Pinpoint the cell where the given text exists, returning its (x, y) midpoint coordinate. 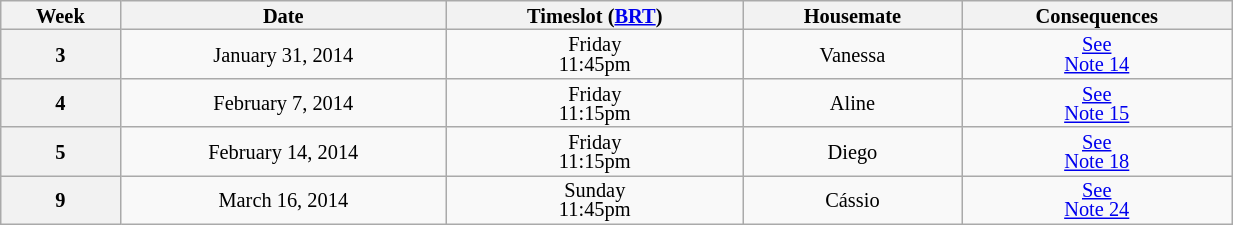
4 (60, 102)
Week (60, 14)
SeeNote 14 (1097, 54)
SeeNote 15 (1097, 102)
Sunday11:45pm (596, 200)
January 31, 2014 (283, 54)
Date (283, 14)
February 7, 2014 (283, 102)
Diego (852, 152)
Cássio (852, 200)
Timeslot (BRT) (596, 14)
3 (60, 54)
Consequences (1097, 14)
March 16, 2014 (283, 200)
5 (60, 152)
SeeNote 24 (1097, 200)
Aline (852, 102)
Housemate (852, 14)
9 (60, 200)
February 14, 2014 (283, 152)
SeeNote 18 (1097, 152)
Friday11:45pm (596, 54)
Vanessa (852, 54)
